Extract the (X, Y) coordinate from the center of the cell holding the provided text.  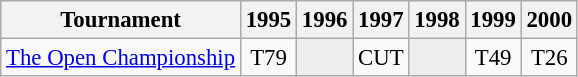
The Open Championship (121, 58)
Tournament (121, 20)
CUT (381, 58)
T49 (493, 58)
2000 (549, 20)
T26 (549, 58)
1998 (437, 20)
1995 (268, 20)
1997 (381, 20)
1996 (325, 20)
T79 (268, 58)
1999 (493, 20)
